Locate the cell with the specified text and output its [x, y] center coordinate. 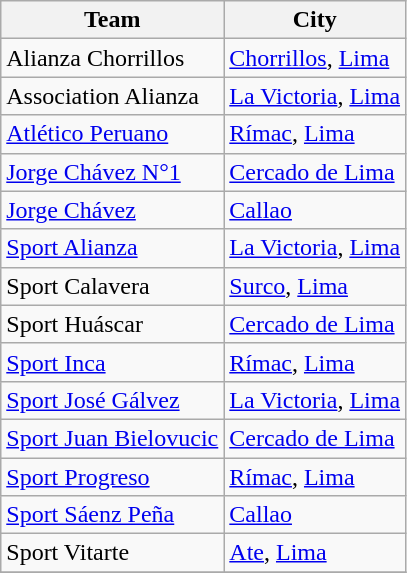
Sport José Gálvez [112, 400]
Sport Alianza [112, 248]
Jorge Chávez N°1 [112, 172]
Sport Sáenz Peña [112, 515]
Ate, Lima [315, 553]
Sport Inca [112, 362]
Sport Juan Bielovucic [112, 438]
Atlético Peruano [112, 134]
Association Alianza [112, 96]
Team [112, 20]
Sport Vitarte [112, 553]
Chorrillos, Lima [315, 58]
Alianza Chorrillos [112, 58]
Surco, Lima [315, 286]
Sport Huáscar [112, 324]
Jorge Chávez [112, 210]
City [315, 20]
Sport Calavera [112, 286]
Sport Progreso [112, 477]
